Locate the cell with the specified text and output its (x, y) center coordinate. 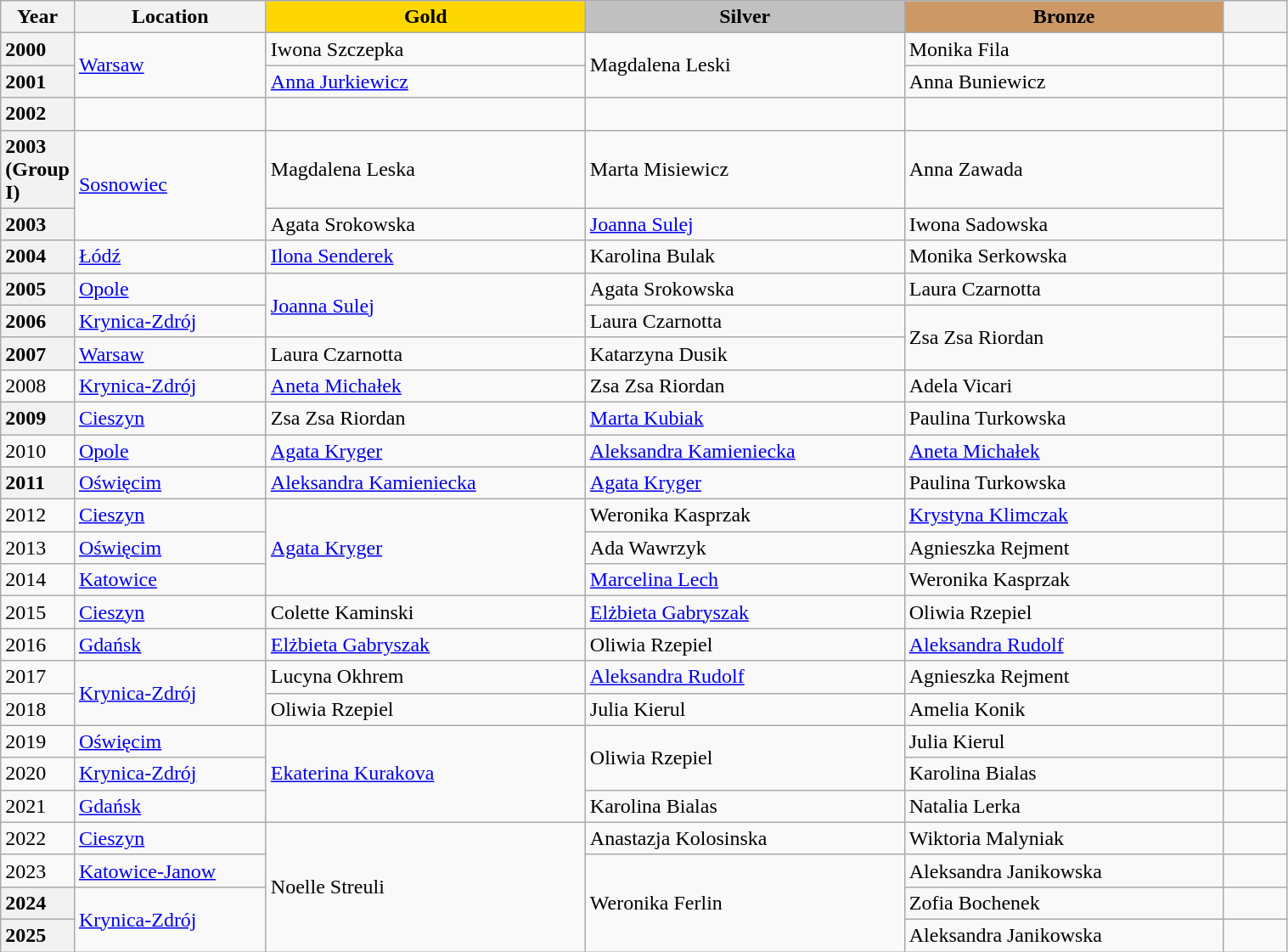
Gold (425, 17)
2015 (37, 612)
Anastazja Kolosinska (745, 838)
2002 (37, 114)
2024 (37, 903)
Magdalena Leska (425, 169)
Silver (745, 17)
Ekaterina Kurakova (425, 774)
Katowice-Janow (170, 870)
Year (37, 17)
Krystyna Klimczak (1064, 515)
Magdalena Leski (745, 65)
Lucyna Okhrem (425, 677)
2018 (37, 709)
2012 (37, 515)
Location (170, 17)
Anna Jurkiewicz (425, 82)
2000 (37, 49)
Amelia Konik (1064, 709)
Zofia Bochenek (1064, 903)
2008 (37, 386)
2010 (37, 451)
2013 (37, 548)
2003(Group I) (37, 169)
2023 (37, 870)
Marta Misiewicz (745, 169)
2014 (37, 580)
Weronika Ferlin (745, 903)
2003 (37, 224)
Monika Fila (1064, 49)
Ada Wawrzyk (745, 548)
Bronze (1064, 17)
2004 (37, 256)
2021 (37, 806)
2022 (37, 838)
Wiktoria Malyniak (1064, 838)
Ilona Senderek (425, 256)
2005 (37, 289)
2006 (37, 321)
Iwona Szczepka (425, 49)
2011 (37, 483)
Marta Kubiak (745, 418)
Marcelina Lech (745, 580)
2007 (37, 353)
Iwona Sadowska (1064, 224)
2016 (37, 645)
Anna Zawada (1064, 169)
2019 (37, 741)
Adela Vicari (1064, 386)
Noelle Streuli (425, 887)
Karolina Bulak (745, 256)
2020 (37, 774)
Natalia Lerka (1064, 806)
2017 (37, 677)
Sosnowiec (170, 185)
Anna Buniewicz (1064, 82)
Katowice (170, 580)
2025 (37, 935)
Katarzyna Dusik (745, 353)
2001 (37, 82)
Łódź (170, 256)
2009 (37, 418)
Colette Kaminski (425, 612)
Monika Serkowska (1064, 256)
